Provide the (X, Y) coordinate of the cell's center where the given text is located.  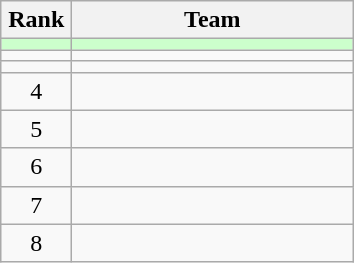
8 (36, 243)
Rank (36, 20)
Team (212, 20)
7 (36, 205)
4 (36, 91)
6 (36, 167)
5 (36, 129)
